Return the [x, y] coordinate for the center point of the cell that contains the specified text.  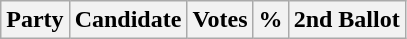
Candidate [128, 20]
2nd Ballot [346, 20]
Votes [220, 20]
% [270, 20]
Party [35, 20]
